Find where the given text appears and provide that cell's center as (x, y) coordinate. 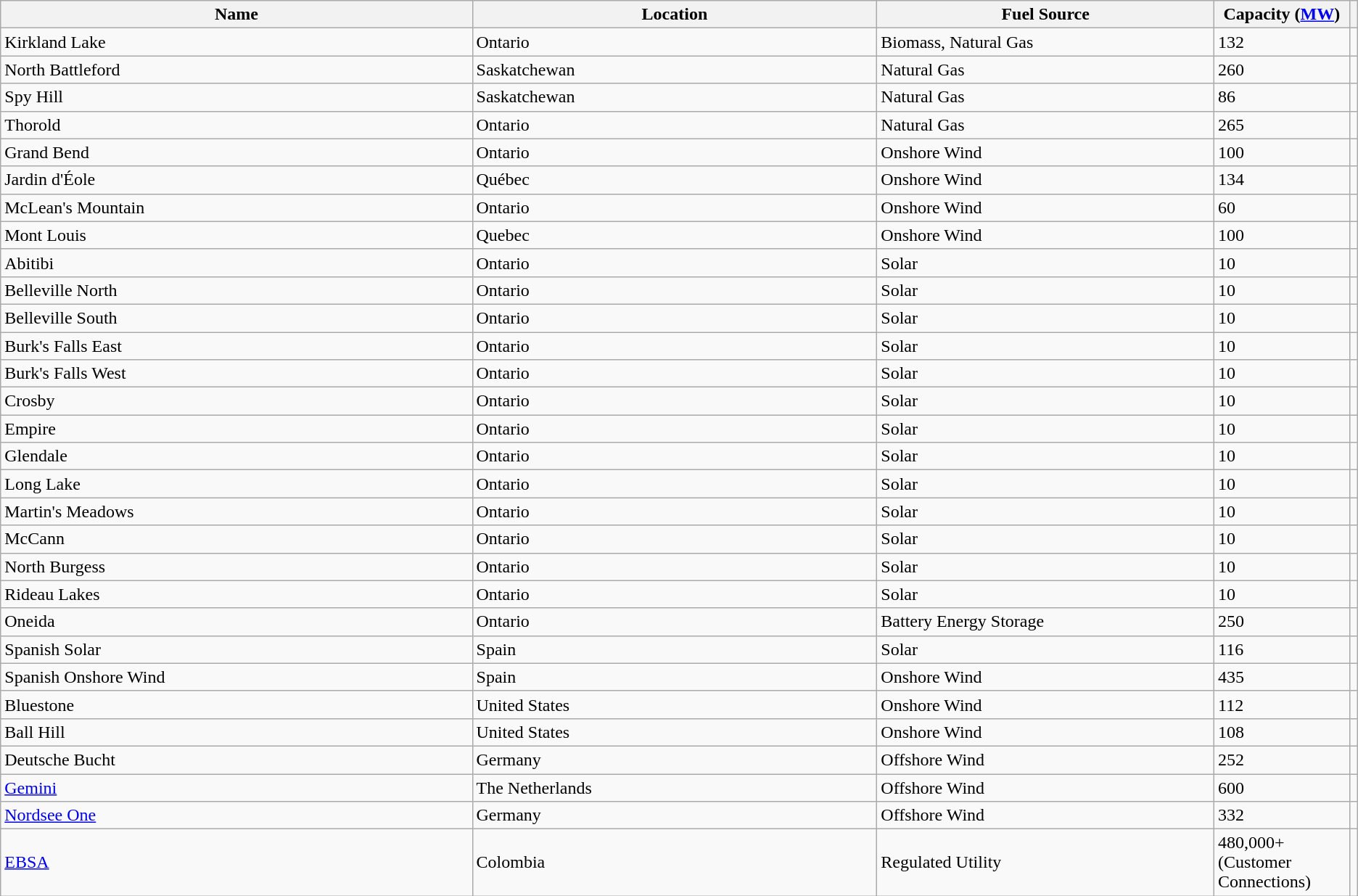
Deutsche Bucht (236, 760)
Fuel Source (1046, 15)
134 (1283, 180)
108 (1283, 732)
Capacity (MW) (1283, 15)
Oneida (236, 622)
Colombia (675, 863)
McCann (236, 539)
North Burgess (236, 567)
Gemini (236, 787)
132 (1283, 42)
332 (1283, 815)
Abitibi (236, 263)
Biomass, Natural Gas (1046, 42)
Martin's Meadows (236, 511)
The Netherlands (675, 787)
Regulated Utility (1046, 863)
112 (1283, 704)
Location (675, 15)
Spanish Solar (236, 649)
Mont Louis (236, 235)
North Battleford (236, 70)
Kirkland Lake (236, 42)
265 (1283, 125)
McLean's Mountain (236, 207)
Belleville South (236, 318)
250 (1283, 622)
Rideau Lakes (236, 594)
Quebec (675, 235)
Empire (236, 429)
Burk's Falls West (236, 374)
Jardin d'Éole (236, 180)
Thorold (236, 125)
EBSA (236, 863)
116 (1283, 649)
Spy Hill (236, 97)
480,000+ (Customer Connections) (1283, 863)
252 (1283, 760)
Nordsee One (236, 815)
Québec (675, 180)
86 (1283, 97)
435 (1283, 677)
Name (236, 15)
Long Lake (236, 484)
Crosby (236, 401)
Ball Hill (236, 732)
260 (1283, 70)
Grand Bend (236, 152)
600 (1283, 787)
Glendale (236, 456)
Spanish Onshore Wind (236, 677)
Belleville North (236, 290)
Bluestone (236, 704)
60 (1283, 207)
Battery Energy Storage (1046, 622)
Burk's Falls East (236, 346)
